Determine the (x, y) coordinate at the center of the cell enclosing the given text.  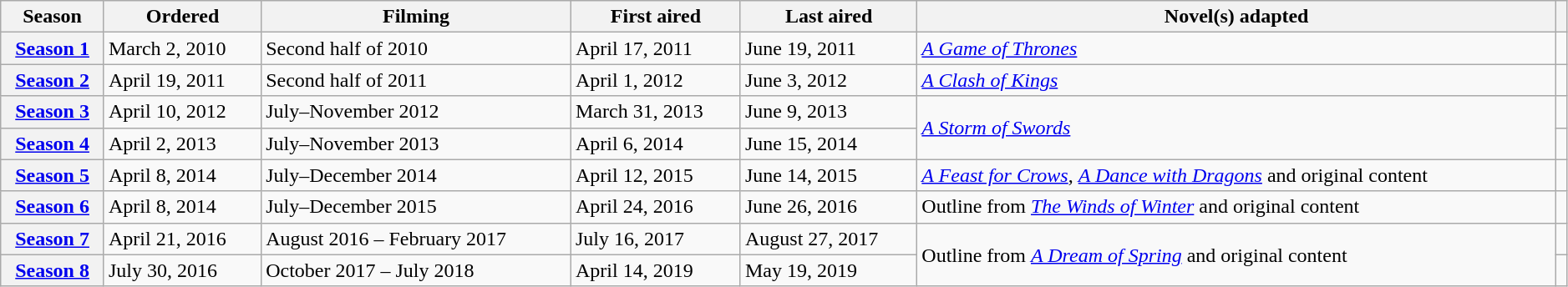
April 12, 2015 (655, 175)
April 6, 2014 (655, 143)
Season (53, 17)
Season 7 (53, 239)
A Feast for Crows, A Dance with Dragons and original content (1236, 175)
March 2, 2010 (182, 48)
Outline from The Winds of Winter and original content (1236, 207)
August 2016 – February 2017 (416, 239)
April 21, 2016 (182, 239)
Season 4 (53, 143)
Filming (416, 17)
June 26, 2016 (829, 207)
April 1, 2012 (655, 80)
A Clash of Kings (1236, 80)
October 2017 – July 2018 (416, 270)
Novel(s) adapted (1236, 17)
July–December 2015 (416, 207)
April 17, 2011 (655, 48)
April 2, 2013 (182, 143)
June 15, 2014 (829, 143)
Season 3 (53, 112)
Second half of 2010 (416, 48)
April 19, 2011 (182, 80)
May 19, 2019 (829, 270)
Ordered (182, 17)
A Storm of Swords (1236, 128)
April 24, 2016 (655, 207)
Outline from A Dream of Spring and original content (1236, 254)
A Game of Thrones (1236, 48)
July–November 2012 (416, 112)
Second half of 2011 (416, 80)
March 31, 2013 (655, 112)
April 10, 2012 (182, 112)
July–November 2013 (416, 143)
Last aired (829, 17)
First aired (655, 17)
April 14, 2019 (655, 270)
June 9, 2013 (829, 112)
Season 2 (53, 80)
June 3, 2012 (829, 80)
August 27, 2017 (829, 239)
June 19, 2011 (829, 48)
Season 1 (53, 48)
Season 5 (53, 175)
June 14, 2015 (829, 175)
July–December 2014 (416, 175)
Season 6 (53, 207)
July 16, 2017 (655, 239)
July 30, 2016 (182, 270)
Season 8 (53, 270)
